Identify which cell holds the provided text, then report its [x, y] central coordinate. 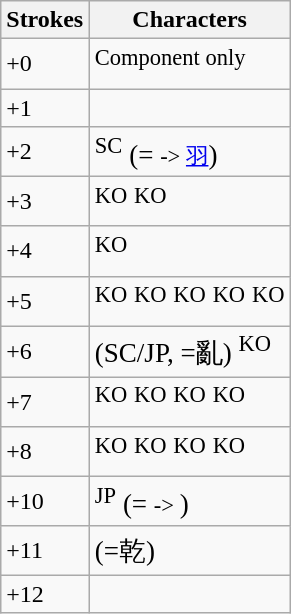
(SC/JP, =亂) KO [190, 352]
+8 [45, 452]
KO KO [190, 201]
(=乾) [190, 550]
+6 [45, 352]
KO [190, 251]
+10 [45, 502]
+2 [45, 152]
+4 [45, 251]
Component only [190, 64]
Strokes [45, 20]
KO KO KO KO KO [190, 301]
+11 [45, 550]
SC (= -> 羽) [190, 152]
+0 [45, 64]
+5 [45, 301]
Characters [190, 20]
+1 [45, 108]
+7 [45, 402]
JP (= -> ) [190, 502]
+12 [45, 594]
+3 [45, 201]
